Output the (x, y) coordinate of the center of the cell containing the given text.  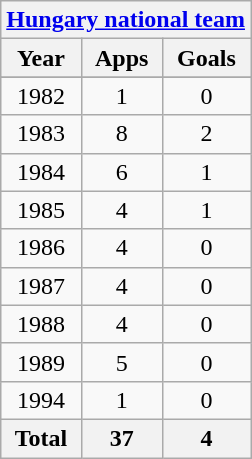
37 (122, 438)
6 (122, 172)
Apps (122, 58)
1986 (41, 248)
Goals (206, 58)
1987 (41, 286)
2 (206, 134)
1982 (41, 96)
8 (122, 134)
5 (122, 362)
1985 (41, 210)
1994 (41, 400)
Hungary national team (126, 20)
1983 (41, 134)
Year (41, 58)
1989 (41, 362)
1988 (41, 324)
Total (41, 438)
1984 (41, 172)
